From the cell containing the given text, extract its center point as [X, Y] coordinate. 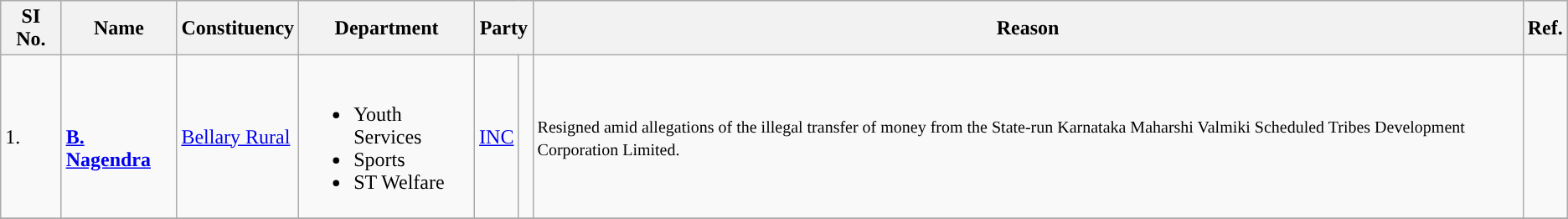
Ref. [1545, 29]
Department [387, 29]
B. Nagendra [119, 137]
Youth ServicesSportsST Welfare [387, 137]
INC [497, 137]
Bellary Rural [238, 137]
Name [119, 29]
SI No. [31, 29]
Party [504, 29]
1. [31, 137]
Reason [1028, 29]
Constituency [238, 29]
